Detect which cell encompasses the target text, then output its [X, Y] center coordinate. 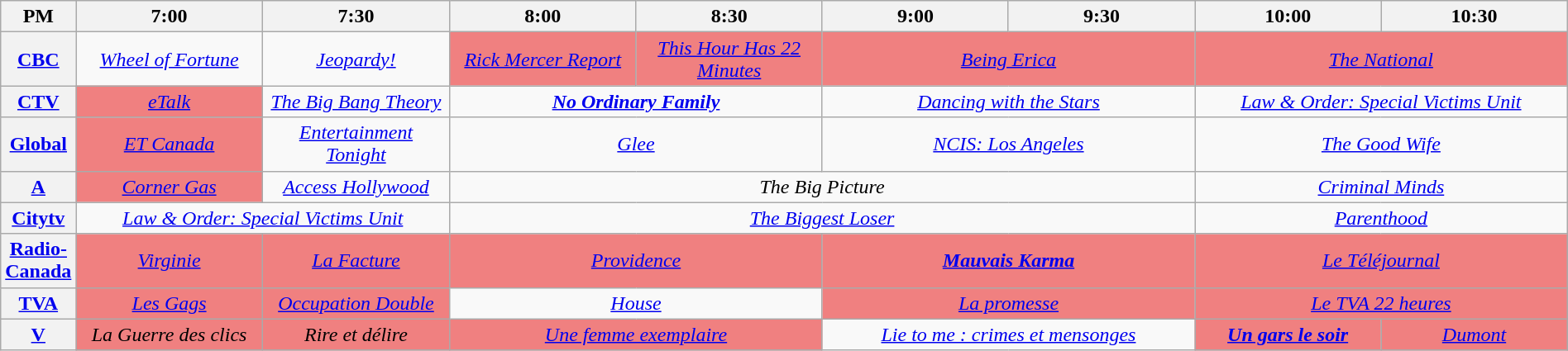
10:30 [1475, 17]
CTV [38, 102]
Le TVA 22 heures [1381, 303]
The Big Bang Theory [356, 102]
Wheel of Fortune [169, 59]
Le Téléjournal [1381, 261]
Virginie [169, 261]
TVA [38, 303]
Dancing with the Stars [1008, 102]
Global [38, 144]
Corner Gas [169, 187]
eTalk [169, 102]
Une femme exemplaire [637, 334]
Entertainment Tonight [356, 144]
The Good Wife [1381, 144]
9:00 [915, 17]
8:30 [729, 17]
Citytv [38, 218]
La Guerre des clics [169, 334]
7:30 [356, 17]
Un gars le soir [1288, 334]
Being Erica [1008, 59]
Rick Mercer Report [543, 59]
The Big Picture [822, 187]
Providence [637, 261]
The National [1381, 59]
A [38, 187]
La Facture [356, 261]
Access Hollywood [356, 187]
The Biggest Loser [822, 218]
Les Gags [169, 303]
Dumont [1475, 334]
NCIS: Los Angeles [1008, 144]
Mauvais Karma [1008, 261]
Lie to me : crimes et mensonges [1008, 334]
No Ordinary Family [637, 102]
House [637, 303]
7:00 [169, 17]
Criminal Minds [1381, 187]
ET Canada [169, 144]
CBC [38, 59]
10:00 [1288, 17]
This Hour Has 22 Minutes [729, 59]
Jeopardy! [356, 59]
Glee [637, 144]
PM [38, 17]
Rire et délire [356, 334]
Parenthood [1381, 218]
Occupation Double [356, 303]
V [38, 334]
La promesse [1008, 303]
9:30 [1102, 17]
Radio-Canada [38, 261]
8:00 [543, 17]
